Identify which cell holds the provided text, then report its [X, Y] central coordinate. 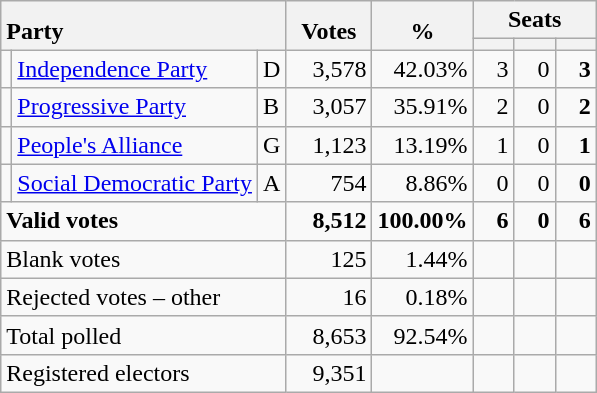
1,123 [329, 145]
A [271, 183]
Social Democratic Party [135, 183]
754 [329, 183]
Seats [534, 20]
Registered electors [144, 373]
Progressive Party [135, 107]
3,578 [329, 69]
People's Alliance [135, 145]
G [271, 145]
1.44% [422, 259]
100.00% [422, 221]
Blank votes [144, 259]
Party [144, 26]
16 [329, 297]
8,512 [329, 221]
Rejected votes – other [144, 297]
Valid votes [144, 221]
125 [329, 259]
9,351 [329, 373]
0.18% [422, 297]
42.03% [422, 69]
Independence Party [135, 69]
D [271, 69]
B [271, 107]
13.19% [422, 145]
8,653 [329, 335]
3,057 [329, 107]
Votes [329, 26]
8.86% [422, 183]
92.54% [422, 335]
35.91% [422, 107]
Total polled [144, 335]
% [422, 26]
